Locate the cell with the specified text and output its (x, y) center coordinate. 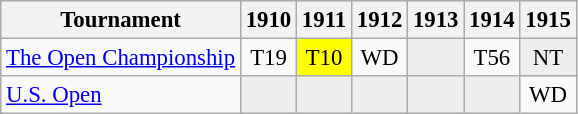
NT (548, 58)
1911 (324, 20)
U.S. Open (121, 95)
T10 (324, 58)
1914 (492, 20)
T19 (268, 58)
1913 (436, 20)
T56 (492, 58)
Tournament (121, 20)
The Open Championship (121, 58)
1915 (548, 20)
1910 (268, 20)
1912 (379, 20)
